From the cell containing the given text, extract its center point as (X, Y) coordinate. 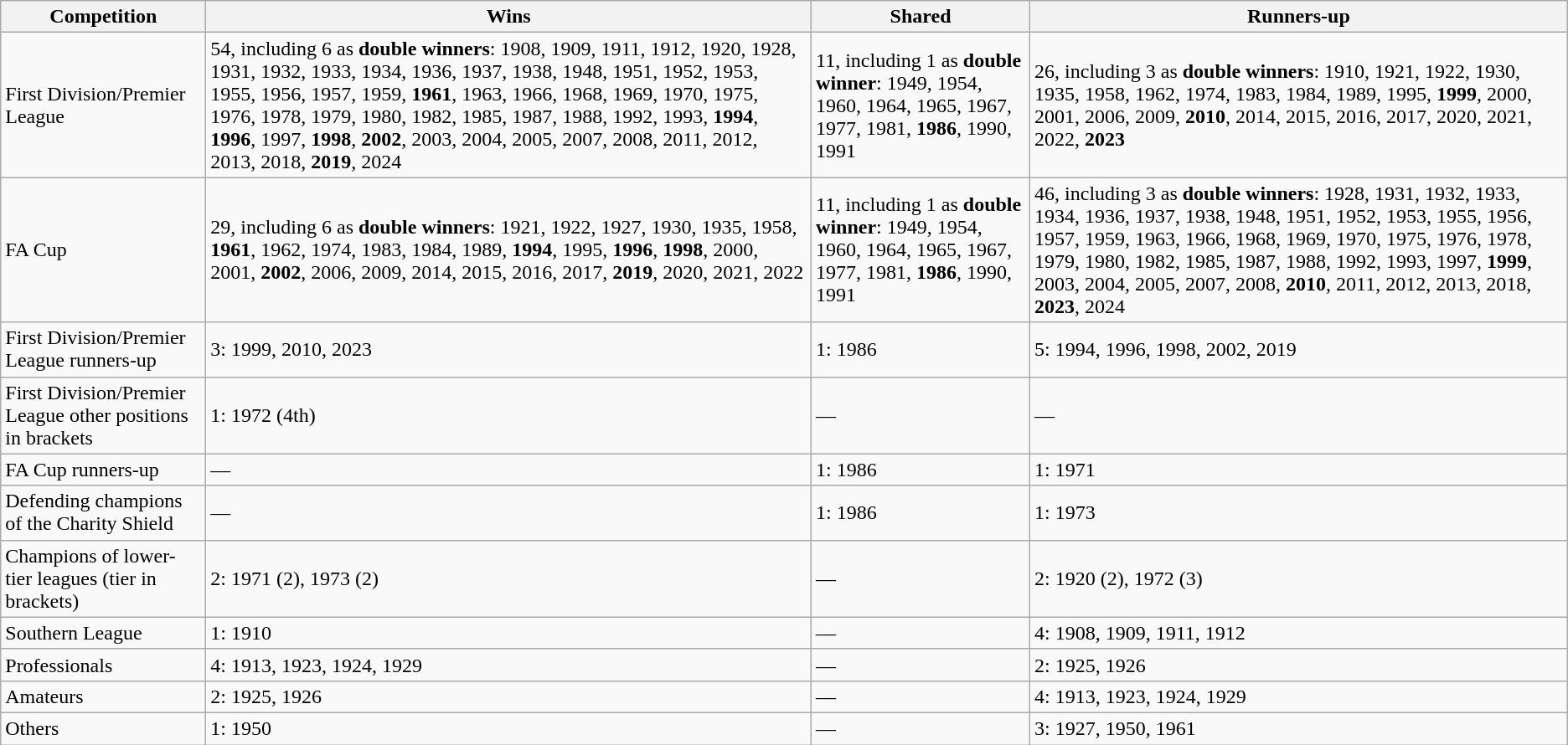
1: 1971 (1299, 470)
Professionals (104, 665)
1: 1910 (509, 633)
1: 1973 (1299, 512)
3: 1927, 1950, 1961 (1299, 728)
Wins (509, 17)
Southern League (104, 633)
4: 1908, 1909, 1911, 1912 (1299, 633)
Competition (104, 17)
5: 1994, 1996, 1998, 2002, 2019 (1299, 350)
Shared (921, 17)
Champions of lower-tier leagues (tier in brackets) (104, 578)
Amateurs (104, 696)
Defending champions of the Charity Shield (104, 512)
1: 1950 (509, 728)
First Division/Premier League other positions in brackets (104, 415)
Runners-up (1299, 17)
3: 1999, 2010, 2023 (509, 350)
FA Cup (104, 249)
1: 1972 (4th) (509, 415)
FA Cup runners-up (104, 470)
First Division/Premier League runners-up (104, 350)
Others (104, 728)
First Division/Premier League (104, 105)
2: 1920 (2), 1972 (3) (1299, 578)
2: 1971 (2), 1973 (2) (509, 578)
